Return the [x, y] coordinate for the center point of the cell that contains the specified text.  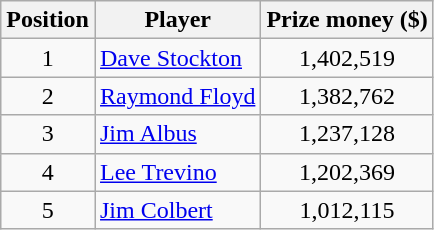
3 [48, 134]
1,382,762 [347, 96]
1 [48, 58]
1,012,115 [347, 210]
Raymond Floyd [177, 96]
Dave Stockton [177, 58]
Position [48, 20]
Jim Colbert [177, 210]
5 [48, 210]
Prize money ($) [347, 20]
1,402,519 [347, 58]
Player [177, 20]
1,202,369 [347, 172]
4 [48, 172]
Jim Albus [177, 134]
2 [48, 96]
Lee Trevino [177, 172]
1,237,128 [347, 134]
